Provide the (X, Y) coordinate of the cell's center where the given text is located.  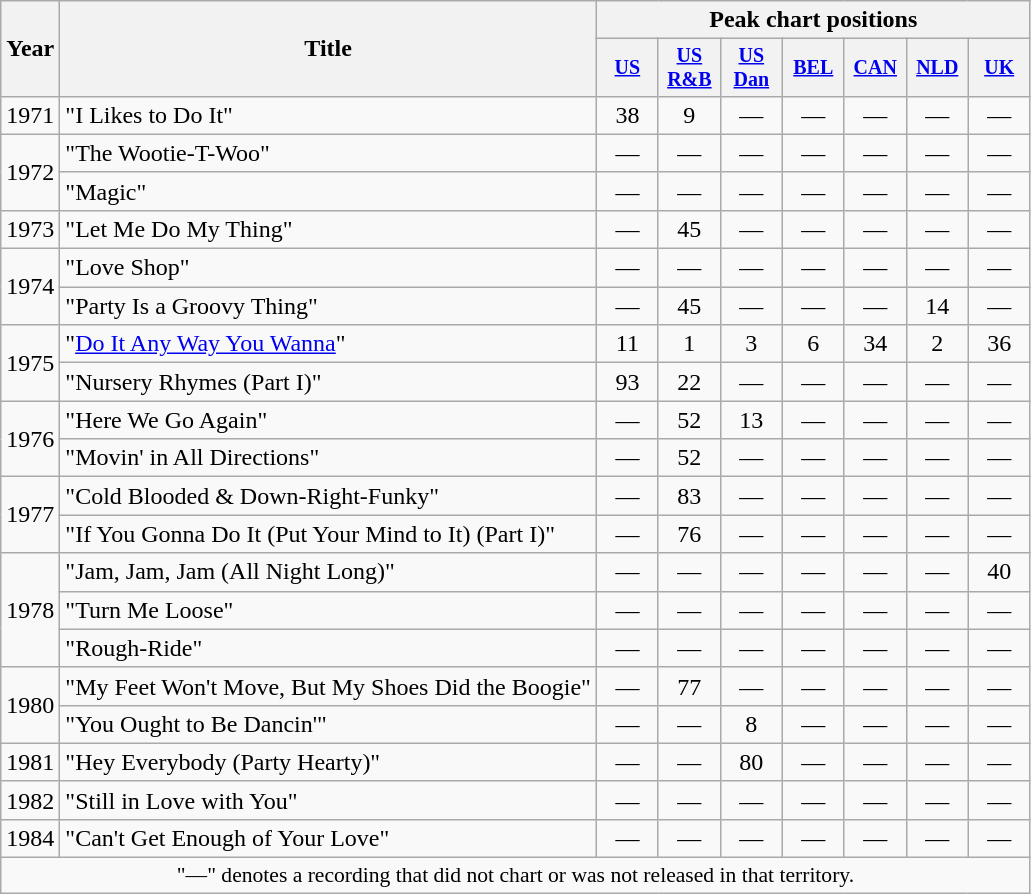
"Do It Any Way You Wanna" (328, 344)
Year (30, 49)
"The Wootie-T-Woo" (328, 153)
14 (937, 306)
83 (689, 496)
77 (689, 686)
1978 (30, 610)
1974 (30, 287)
"—" denotes a recording that did not chart or was not released in that territory. (516, 876)
80 (751, 762)
Title (328, 49)
1977 (30, 515)
"Rough-Ride" (328, 648)
"Nursery Rhymes (Part I)" (328, 382)
"Turn Me Loose" (328, 610)
1972 (30, 172)
34 (875, 344)
"I Likes to Do It" (328, 115)
"Love Shop" (328, 268)
1982 (30, 800)
US (627, 68)
40 (999, 572)
11 (627, 344)
22 (689, 382)
8 (751, 724)
"Let Me Do My Thing" (328, 229)
BEL (813, 68)
"If You Gonna Do It (Put Your Mind to It) (Part I)" (328, 534)
93 (627, 382)
Peak chart positions (813, 20)
2 (937, 344)
38 (627, 115)
"Can't Get Enough of Your Love" (328, 838)
USDan (751, 68)
1980 (30, 705)
76 (689, 534)
36 (999, 344)
UK (999, 68)
NLD (937, 68)
1971 (30, 115)
1 (689, 344)
6 (813, 344)
"Movin' in All Directions" (328, 458)
"Magic" (328, 191)
1975 (30, 363)
"Party Is a Groovy Thing" (328, 306)
"Cold Blooded & Down-Right-Funky" (328, 496)
"You Ought to Be Dancin'" (328, 724)
"Here We Go Again" (328, 420)
"Hey Everybody (Party Hearty)" (328, 762)
1976 (30, 439)
13 (751, 420)
"Still in Love with You" (328, 800)
CAN (875, 68)
1973 (30, 229)
"My Feet Won't Move, But My Shoes Did the Boogie" (328, 686)
"Jam, Jam, Jam (All Night Long)" (328, 572)
3 (751, 344)
1981 (30, 762)
USR&B (689, 68)
1984 (30, 838)
9 (689, 115)
